Find where the given text appears and provide that cell's center as [x, y] coordinate. 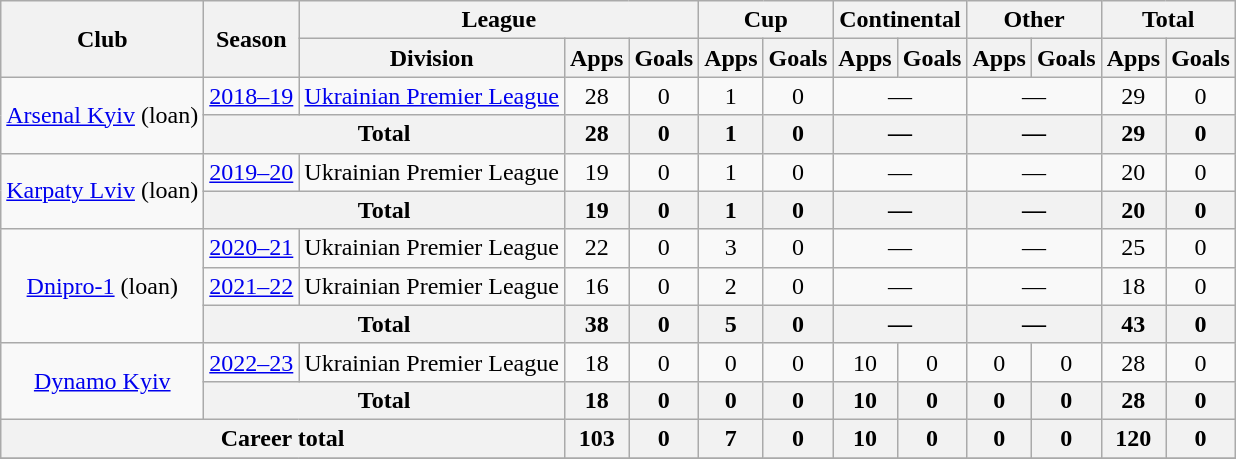
Season [252, 39]
2018–19 [252, 96]
2022–23 [252, 362]
League [499, 20]
Karpaty Lviv (loan) [102, 191]
7 [731, 438]
3 [731, 248]
Dnipro-1 (loan) [102, 286]
103 [596, 438]
120 [1133, 438]
2020–21 [252, 248]
Other [1034, 20]
Dynamo Kyiv [102, 381]
Career total [283, 438]
Continental [900, 20]
22 [596, 248]
Club [102, 39]
5 [731, 324]
Cup [766, 20]
16 [596, 286]
2019–20 [252, 172]
2 [731, 286]
2021–22 [252, 286]
25 [1133, 248]
43 [1133, 324]
Division [432, 58]
Arsenal Kyiv (loan) [102, 115]
38 [596, 324]
